Identify which cell holds the provided text, then report its (X, Y) central coordinate. 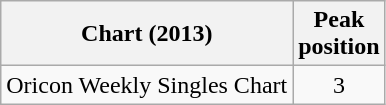
Chart (2013) (147, 34)
Peakposition (339, 34)
3 (339, 85)
Oricon Weekly Singles Chart (147, 85)
